Scan for the cell matching the given text and deliver its (X, Y) coordinate at center. 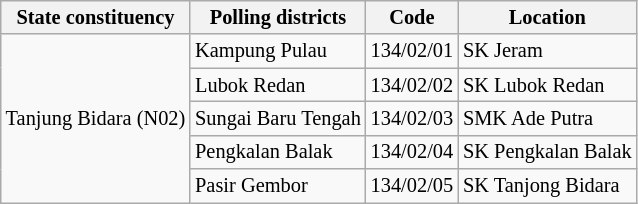
State constituency (96, 17)
Pasir Gembor (278, 186)
134/02/01 (412, 51)
134/02/02 (412, 85)
SK Jeram (547, 51)
SK Tanjong Bidara (547, 186)
Kampung Pulau (278, 51)
Location (547, 17)
SMK Ade Putra (547, 118)
Pengkalan Balak (278, 152)
SK Pengkalan Balak (547, 152)
134/02/05 (412, 186)
134/02/04 (412, 152)
Tanjung Bidara (N02) (96, 118)
Polling districts (278, 17)
Code (412, 17)
Sungai Baru Tengah (278, 118)
SK Lubok Redan (547, 85)
134/02/03 (412, 118)
Lubok Redan (278, 85)
